Search for the cell housing the specified text and yield its (X, Y) center coordinate. 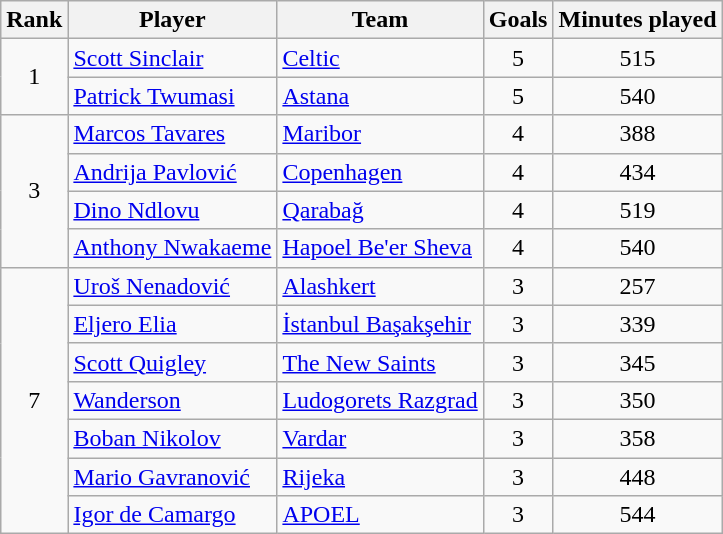
Uroš Nenadović (172, 286)
Copenhagen (380, 172)
Team (380, 20)
544 (638, 515)
Astana (380, 96)
Mario Gavranović (172, 477)
7 (34, 400)
1 (34, 77)
Qarabağ (380, 210)
Player (172, 20)
Celtic (380, 58)
339 (638, 324)
Eljero Elia (172, 324)
519 (638, 210)
Vardar (380, 438)
Hapoel Be'er Sheva (380, 248)
434 (638, 172)
The New Saints (380, 362)
448 (638, 477)
Igor de Camargo (172, 515)
345 (638, 362)
Ludogorets Razgrad (380, 400)
Rijeka (380, 477)
Maribor (380, 134)
Patrick Twumasi (172, 96)
İstanbul Başakşehir (380, 324)
515 (638, 58)
Anthony Nwakaeme (172, 248)
Scott Quigley (172, 362)
Boban Nikolov (172, 438)
Wanderson (172, 400)
Marcos Tavares (172, 134)
350 (638, 400)
Minutes played (638, 20)
Scott Sinclair (172, 58)
APOEL (380, 515)
Dino Ndlovu (172, 210)
257 (638, 286)
Goals (518, 20)
Andrija Pavlović (172, 172)
Rank (34, 20)
388 (638, 134)
358 (638, 438)
Alashkert (380, 286)
